Return [X, Y] of the center of cell containing provided text 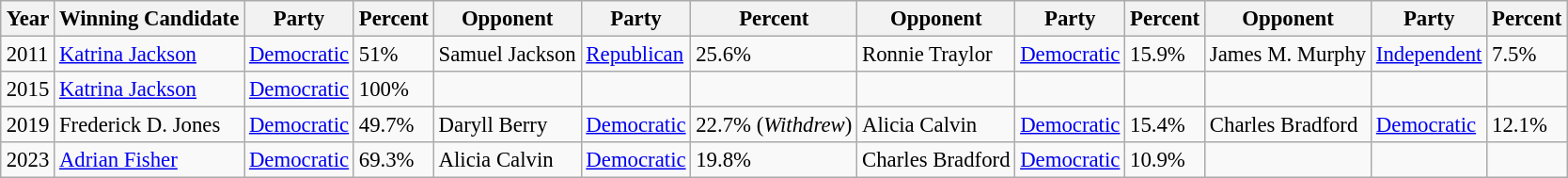
Adrian Fisher [149, 160]
15.9% [1166, 54]
Independent [1429, 54]
Daryll Berry [508, 125]
Ronnie Traylor [936, 54]
Year [27, 19]
51% [393, 54]
2019 [27, 125]
15.4% [1166, 125]
2023 [27, 160]
Frederick D. Jones [149, 125]
James M. Murphy [1288, 54]
49.7% [393, 125]
69.3% [393, 160]
2015 [27, 89]
12.1% [1527, 125]
Republican [635, 54]
19.8% [775, 160]
25.6% [775, 54]
22.7% (Withdrew) [775, 125]
7.5% [1527, 54]
100% [393, 89]
2011 [27, 54]
Samuel Jackson [508, 54]
Winning Candidate [149, 19]
10.9% [1166, 160]
